Capture the cell that displays the provided text and extract its [x, y] central coordinate. 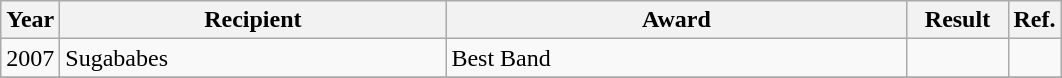
2007 [30, 58]
Award [676, 20]
Ref. [1034, 20]
Sugababes [253, 58]
Recipient [253, 20]
Year [30, 20]
Best Band [676, 58]
Result [958, 20]
